Provide the [X, Y] coordinate of the cell's center where the given text is located.  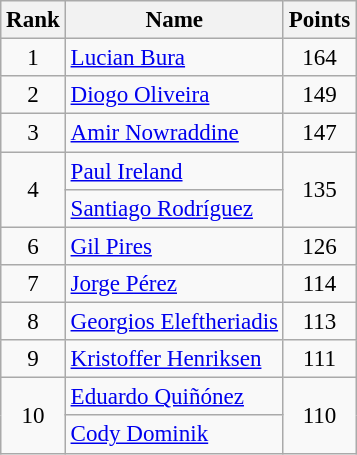
126 [319, 246]
Georgios Eleftheriadis [174, 322]
Paul Ireland [174, 171]
7 [33, 284]
Amir Nowraddine [174, 133]
Santiago Rodríguez [174, 209]
110 [319, 416]
Rank [33, 20]
147 [319, 133]
Cody Dominik [174, 435]
114 [319, 284]
Kristoffer Henriksen [174, 359]
6 [33, 246]
Diogo Oliveira [174, 95]
113 [319, 322]
164 [319, 58]
Jorge Pérez [174, 284]
1 [33, 58]
111 [319, 359]
Eduardo Quiñónez [174, 397]
149 [319, 95]
2 [33, 95]
Name [174, 20]
3 [33, 133]
9 [33, 359]
8 [33, 322]
Lucian Bura [174, 58]
10 [33, 416]
135 [319, 190]
4 [33, 190]
Gil Pires [174, 246]
Points [319, 20]
